Return [x, y] of the center of cell containing provided text 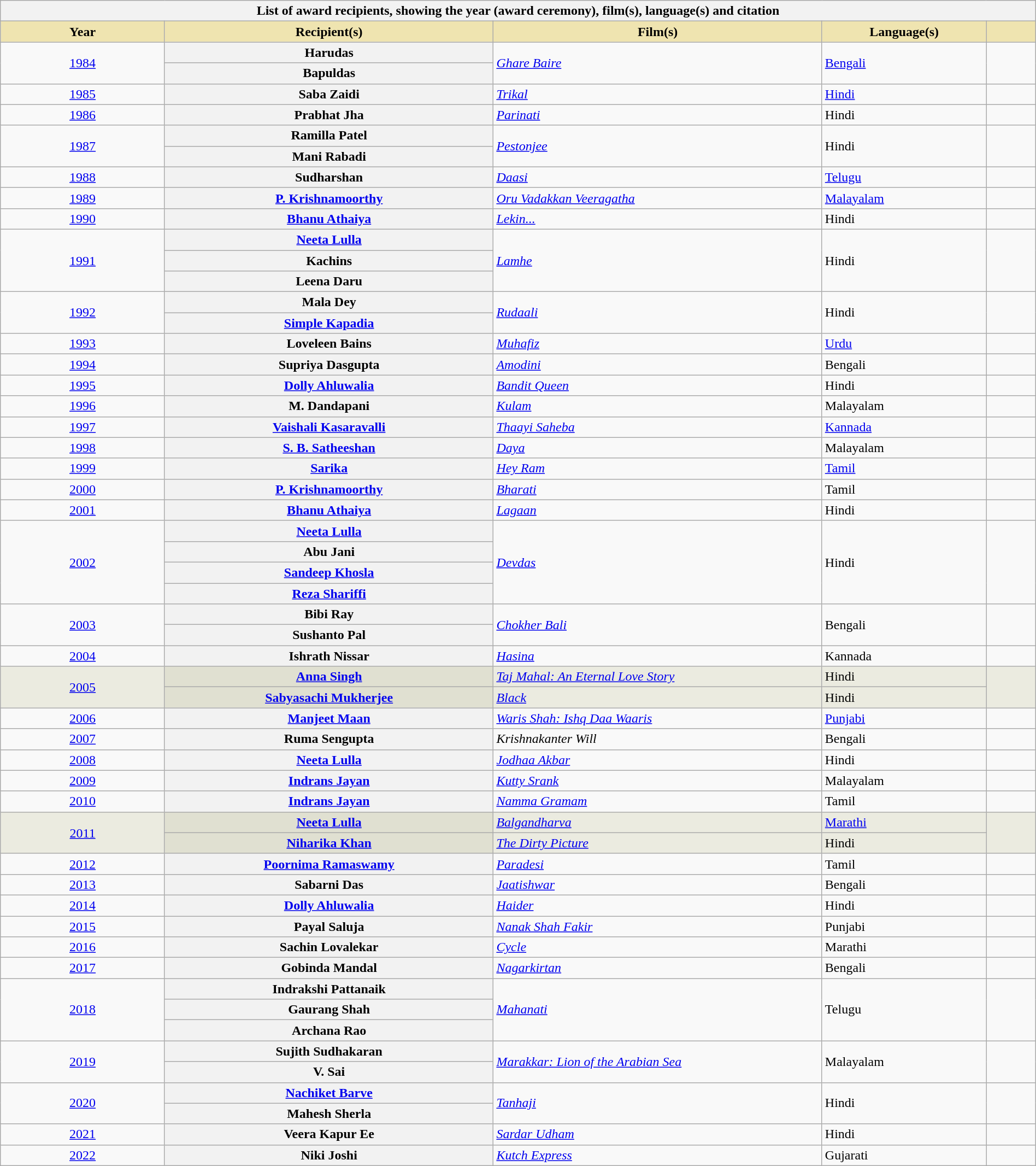
2014 [83, 905]
Waris Shah: Ishq Daa Waaris [658, 718]
Ruma Sengupta [329, 739]
Sujith Sudhakaran [329, 1051]
Paradesi [658, 864]
Sabyasachi Mukherjee [329, 698]
Prabhat Jha [329, 115]
Lagaan [658, 510]
Bibi Ray [329, 614]
Cycle [658, 947]
Ramilla Patel [329, 136]
Amodini [658, 365]
2021 [83, 1134]
Leena Daru [329, 282]
Trikal [658, 94]
Harudas [329, 52]
Sarika [329, 468]
Rudaali [658, 313]
Sachin Lovalekar [329, 947]
2022 [83, 1155]
1984 [83, 63]
2015 [83, 927]
2003 [83, 625]
Sandeep Khosla [329, 572]
Payal Saluja [329, 927]
2008 [83, 760]
Nanak Shah Fakir [658, 927]
Abu Jani [329, 552]
V. Sai [329, 1072]
2009 [83, 781]
Gobinda Mandal [329, 968]
Haider [658, 905]
Tanhaji [658, 1103]
The Dirty Picture [658, 843]
1989 [83, 198]
Namma Gramam [658, 801]
Jodhaa Akbar [658, 760]
2018 [83, 1010]
Veera Kapur Ee [329, 1134]
1999 [83, 468]
1988 [83, 177]
1987 [83, 146]
Lamhe [658, 260]
Indrakshi Pattanaik [329, 989]
1996 [83, 406]
Niharika Khan [329, 843]
Nagarkirtan [658, 968]
2001 [83, 510]
2010 [83, 801]
1998 [83, 448]
1997 [83, 427]
2016 [83, 947]
S. B. Satheeshan [329, 448]
Mani Rabadi [329, 156]
Mahanati [658, 1010]
Nachiket Barve [329, 1093]
1992 [83, 313]
Urdu [904, 344]
Marakkar: Lion of the Arabian Sea [658, 1062]
Kachins [329, 261]
M. Dandapani [329, 406]
Taj Mahal: An Eternal Love Story [658, 677]
2017 [83, 968]
2004 [83, 656]
Daasi [658, 177]
Kutch Express [658, 1155]
Loveleen Bains [329, 344]
Year [83, 32]
Simple Kapadia [329, 323]
Vaishali Kasaravalli [329, 427]
Parinati [658, 115]
List of award recipients, showing the year (award ceremony), film(s), language(s) and citation [518, 11]
2005 [83, 687]
Balgandharva [658, 822]
1995 [83, 385]
Sardar Udham [658, 1134]
2006 [83, 718]
2011 [83, 833]
Hey Ram [658, 468]
Thaayi Saheba [658, 427]
Saba Zaidi [329, 94]
Language(s) [904, 32]
2012 [83, 864]
Manjeet Maan [329, 718]
2020 [83, 1103]
2019 [83, 1062]
1986 [83, 115]
Anna Singh [329, 677]
Poornima Ramaswamy [329, 864]
Recipient(s) [329, 32]
Pestonjee [658, 146]
Lekin... [658, 219]
Krishnakanter Will [658, 739]
2013 [83, 884]
1994 [83, 365]
Oru Vadakkan Veeragatha [658, 198]
Daya [658, 448]
Bapuldas [329, 73]
Archana Rao [329, 1030]
Mahesh Sherla [329, 1114]
Mala Dey [329, 302]
Muhafiz [658, 344]
Ghare Baire [658, 63]
Hasina [658, 656]
Gaurang Shah [329, 1010]
Film(s) [658, 32]
1993 [83, 344]
Gujarati [904, 1155]
2002 [83, 562]
Ishrath Nissar [329, 656]
Sushanto Pal [329, 635]
Black [658, 698]
Sudharshan [329, 177]
Niki Joshi [329, 1155]
1990 [83, 219]
Kulam [658, 406]
1991 [83, 260]
Chokher Bali [658, 625]
2007 [83, 739]
Jaatishwar [658, 884]
2000 [83, 489]
Reza Shariffi [329, 593]
Supriya Dasgupta [329, 365]
Bharati [658, 489]
Bandit Queen [658, 385]
Kutty Srank [658, 781]
Devdas [658, 562]
1985 [83, 94]
Sabarni Das [329, 884]
